Scan for the cell matching the given text and deliver its [X, Y] coordinate at center. 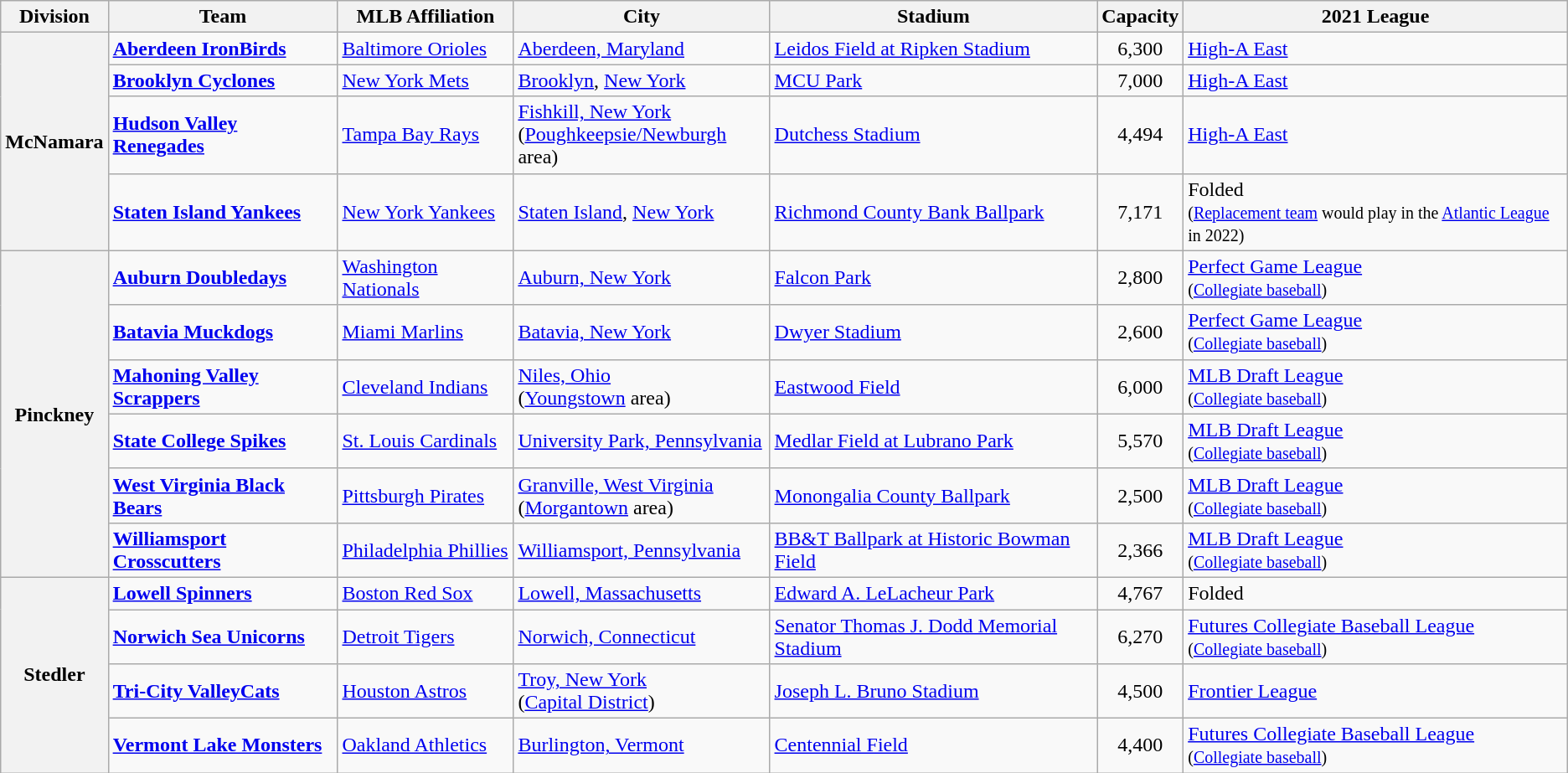
Washington Nationals [426, 278]
4,400 [1141, 745]
Aberdeen IronBirds [223, 49]
7,000 [1141, 80]
Pittsburgh Pirates [426, 496]
6,300 [1141, 49]
Baltimore Orioles [426, 49]
West Virginia Black Bears [223, 496]
Vermont Lake Monsters [223, 745]
Pinckney [54, 414]
Dutchess Stadium [933, 135]
Stedler [54, 675]
Williamsport, Pennsylvania [642, 549]
Batavia Muckdogs [223, 332]
Eastwood Field [933, 387]
Cleveland Indians [426, 387]
2,500 [1141, 496]
New York Yankees [426, 212]
University Park, Pennsylvania [642, 441]
Frontier League [1375, 692]
2,366 [1141, 549]
Philadelphia Phillies [426, 549]
Niles, Ohio(Youngstown area) [642, 387]
St. Louis Cardinals [426, 441]
Houston Astros [426, 692]
6,270 [1141, 636]
5,570 [1141, 441]
Hudson Valley Renegades [223, 135]
Burlington, Vermont [642, 745]
Oakland Athletics [426, 745]
2,800 [1141, 278]
Team [223, 17]
Senator Thomas J. Dodd Memorial Stadium [933, 636]
Norwich Sea Unicorns [223, 636]
Tampa Bay Rays [426, 135]
Brooklyn, New York [642, 80]
State College Spikes [223, 441]
Joseph L. Bruno Stadium [933, 692]
Leidos Field at Ripken Stadium [933, 49]
Mahoning Valley Scrappers [223, 387]
2021 League [1375, 17]
Lowell, Massachusetts [642, 593]
MCU Park [933, 80]
7,171 [1141, 212]
Tri-City ValleyCats [223, 692]
Troy, New York(Capital District) [642, 692]
4,767 [1141, 593]
BB&T Ballpark at Historic Bowman Field [933, 549]
Williamsport Crosscutters [223, 549]
Stadium [933, 17]
New York Mets [426, 80]
2,600 [1141, 332]
Fishkill, New York(Poughkeepsie/Newburgh area) [642, 135]
Staten Island Yankees [223, 212]
Detroit Tigers [426, 636]
Falcon Park [933, 278]
4,494 [1141, 135]
Lowell Spinners [223, 593]
MLB Affiliation [426, 17]
Capacity [1141, 17]
Medlar Field at Lubrano Park [933, 441]
4,500 [1141, 692]
Aberdeen, Maryland [642, 49]
Staten Island, New York [642, 212]
Norwich, Connecticut [642, 636]
Monongalia County Ballpark [933, 496]
Folded [1375, 593]
Granville, West Virginia(Morgantown area) [642, 496]
Edward A. LeLacheur Park [933, 593]
Dwyer Stadium [933, 332]
Folded (Replacement team would play in the Atlantic League in 2022) [1375, 212]
Centennial Field [933, 745]
City [642, 17]
Auburn, New York [642, 278]
Miami Marlins [426, 332]
Boston Red Sox [426, 593]
6,000 [1141, 387]
Division [54, 17]
Batavia, New York [642, 332]
Richmond County Bank Ballpark [933, 212]
McNamara [54, 142]
Brooklyn Cyclones [223, 80]
Auburn Doubledays [223, 278]
